Capture the cell that displays the provided text and extract its (X, Y) central coordinate. 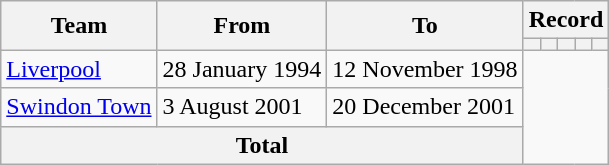
Total (262, 145)
To (425, 26)
12 November 1998 (425, 69)
28 January 1994 (242, 69)
Swindon Town (79, 107)
20 December 2001 (425, 107)
From (242, 26)
3 August 2001 (242, 107)
Record (566, 20)
Liverpool (79, 69)
Team (79, 26)
